Locate the cell with the specified text and output its [x, y] center coordinate. 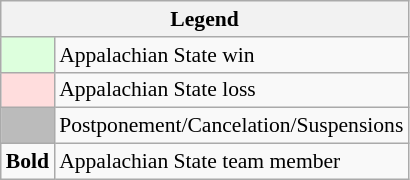
Legend [205, 19]
Appalachian State win [231, 55]
Bold [28, 162]
Postponement/Cancelation/Suspensions [231, 126]
Appalachian State team member [231, 162]
Appalachian State loss [231, 90]
